Return [x, y] of the center of cell containing provided text 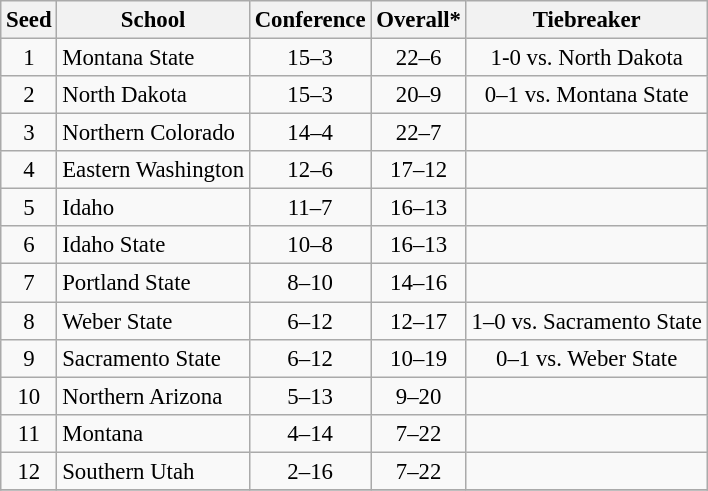
0–1 vs. Weber State [586, 358]
Weber State [153, 321]
12–17 [418, 321]
11 [29, 433]
Tiebreaker [586, 20]
8 [29, 321]
7 [29, 283]
1-0 vs. North Dakota [586, 58]
1–0 vs. Sacramento State [586, 321]
11–7 [310, 208]
2–16 [310, 471]
Sacramento State [153, 358]
22–7 [418, 133]
10–8 [310, 245]
9 [29, 358]
8–10 [310, 283]
Montana State [153, 58]
17–12 [418, 170]
Overall* [418, 20]
Portland State [153, 283]
2 [29, 95]
3 [29, 133]
4 [29, 170]
Southern Utah [153, 471]
9–20 [418, 396]
School [153, 20]
5 [29, 208]
Idaho [153, 208]
4–14 [310, 433]
Northern Arizona [153, 396]
0–1 vs. Montana State [586, 95]
North Dakota [153, 95]
5–13 [310, 396]
20–9 [418, 95]
10 [29, 396]
Montana [153, 433]
12–6 [310, 170]
10–19 [418, 358]
22–6 [418, 58]
14–4 [310, 133]
14–16 [418, 283]
12 [29, 471]
6 [29, 245]
Eastern Washington [153, 170]
Northern Colorado [153, 133]
Idaho State [153, 245]
Conference [310, 20]
Seed [29, 20]
1 [29, 58]
